Identify which cell holds the provided text, then report its [x, y] central coordinate. 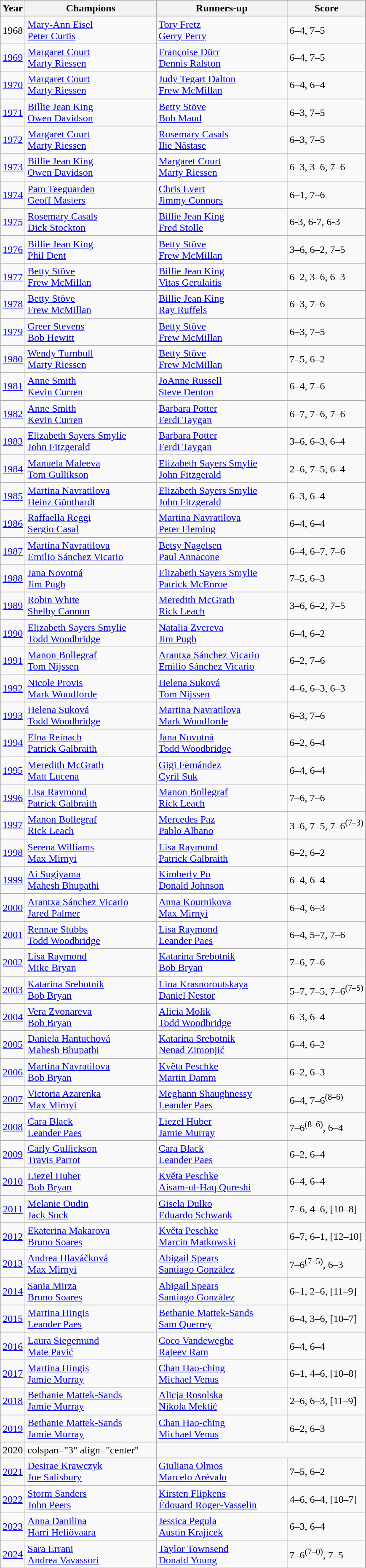
1971 [13, 112]
1983 [13, 442]
Serena Williams Max Mirnyi [91, 853]
Meghann Shaughnessy Leander Paes [222, 1099]
Billie Jean King Vitas Gerulaitis [222, 276]
Arantxa Sánchez Vicario Emilio Sánchez Vicario [222, 661]
6–1, 4–6, [10–8] [326, 1374]
1993 [13, 716]
Françoise Dürr Dennis Ralston [222, 57]
2006 [13, 1072]
Jana Novotná Jim Pugh [91, 578]
Meredith McGrath Matt Lucena [91, 770]
6–7, 7–6, 7–6 [326, 414]
1972 [13, 140]
Elna Reinach Patrick Galbraith [91, 742]
1999 [13, 880]
1997 [13, 825]
2018 [13, 1401]
Billie Jean King Phil Dent [91, 249]
Květa Peschke Aisam-ul-Haq Qureshi [222, 1182]
2–6, 6–3, [11–9] [326, 1401]
1998 [13, 853]
2019 [13, 1429]
2024 [13, 1554]
Anna Danilina Harri Heliövaara [91, 1526]
Elizabeth Sayers Smylie Todd Woodbridge [91, 633]
Liezel Huber Jamie Murray [222, 1127]
6–4, 6–3 [326, 908]
7–5, 6–3 [326, 578]
Taylor Townsend Donald Young [222, 1554]
7–6(8–6), 6–4 [326, 1127]
1986 [13, 523]
2021 [13, 1472]
Lisa Raymond Leander Paes [222, 935]
1989 [13, 606]
6–7, 6–1, [12–10] [326, 1236]
2022 [13, 1499]
Manuela Maleeva Tom Gullikson [91, 469]
2023 [13, 1526]
Chris Evert Jimmy Connors [222, 195]
Pam Teeguarden Geoff Masters [91, 195]
Rosemary Casals Ilie Năstase [222, 140]
2005 [13, 1044]
3–6, 6–3, 6–4 [326, 442]
1974 [13, 195]
Katarina Srebotnik Nenad Zimonjić [222, 1044]
Desirae Krawczyk Joe Salisbury [91, 1472]
Betty Stöve Bob Maud [222, 112]
6–2, 6–2 [326, 853]
2002 [13, 962]
2020 [13, 1450]
7–6(7–0), 7–5 [326, 1554]
1978 [13, 304]
6–2, 3–6, 6–3 [326, 276]
2007 [13, 1099]
2–6, 7–5, 6–4 [326, 469]
Jana Novotná Todd Woodbridge [222, 742]
Carly Gullickson Travis Parrot [91, 1154]
Andrea Hlaváčková Max Mirnyi [91, 1264]
Vera Zvonareva Bob Bryan [91, 1017]
2012 [13, 1236]
Judy Tegart Dalton Frew McMillan [222, 85]
1976 [13, 249]
Storm Sanders John Peers [91, 1499]
1977 [13, 276]
Arantxa Sánchez Vicario Jared Palmer [91, 908]
3–6, 7–5, 7–6(7–3) [326, 825]
1980 [13, 359]
7–6(7–5), 6–3 [326, 1264]
1987 [13, 551]
Raffaella Reggi Sergio Casal [91, 523]
Billie Jean King Fred Stolle [222, 222]
Melanie Oudin Jack Sock [91, 1209]
2003 [13, 989]
Lina Krasnoroutskaya Daniel Nestor [222, 989]
1984 [13, 469]
Natalia Zvereva Jim Pugh [222, 633]
Manon Bollegraf Tom Nijssen [91, 661]
Martina Hingis Leander Paes [91, 1319]
6–4, 3–6, [10–7] [326, 1319]
Tory Fretz Gerry Perry [222, 30]
2008 [13, 1127]
2001 [13, 935]
2010 [13, 1182]
Jessica Pegula Austin Krajicek [222, 1526]
Lisa Raymond Mike Bryan [91, 962]
Elizabeth Sayers Smylie Patrick McEnroe [222, 578]
6–1, 7–6 [326, 195]
2009 [13, 1154]
4–6, 6–3, 6–3 [326, 688]
2004 [13, 1017]
Sania Mirza Bruno Soares [91, 1291]
2014 [13, 1291]
2017 [13, 1374]
Kimberly Po Donald Johnson [222, 880]
1991 [13, 661]
Květa Peschke Martin Damm [222, 1072]
Robin White Shelby Cannon [91, 606]
1973 [13, 167]
Gisela Dulko Eduardo Schwank [222, 1209]
1979 [13, 331]
JoAnne Russell Steve Denton [222, 387]
Ai Sugiyama Mahesh Bhupathi [91, 880]
Victoria Azarenka Max Mirnyi [91, 1099]
Sara Errani Andrea Vavassori [91, 1554]
4–6, 6–4, [10–7] [326, 1499]
1995 [13, 770]
Year [13, 8]
Mercedes Paz Pablo Albano [222, 825]
Helena Suková Tom Nijssen [222, 688]
Wendy Turnbull Marty Riessen [91, 359]
1981 [13, 387]
Laura Siegemund Mate Pavić [91, 1346]
1990 [13, 633]
Martina Navratilova Mark Woodforde [222, 716]
Martina Hingis Jamie Murray [91, 1374]
6–4, 7–6 [326, 387]
1988 [13, 578]
6–3, 3–6, 7–6 [326, 167]
colspan="3" align="center" [91, 1450]
1994 [13, 742]
7–6, 4–6, [10–8] [326, 1209]
Bethanie Mattek-Sands Sam Querrey [222, 1319]
Květa Peschke Marcin Matkowski [222, 1236]
2011 [13, 1209]
1970 [13, 85]
Helena Suková Todd Woodbridge [91, 716]
1985 [13, 496]
1969 [13, 57]
Greer Stevens Bob Hewitt [91, 331]
1975 [13, 222]
Martina Navratilova Bob Bryan [91, 1072]
6–4, 5–7, 7–6 [326, 935]
Alicia Molik Todd Woodbridge [222, 1017]
Nicole Provis Mark Woodforde [91, 688]
1992 [13, 688]
1996 [13, 798]
2000 [13, 908]
5–7, 7–5, 7–6(7–5) [326, 989]
Billie Jean King Ray Ruffels [222, 304]
Martina Navratilova Peter Fleming [222, 523]
1982 [13, 414]
2013 [13, 1264]
Daniela Hantuchová Mahesh Bhupathi [91, 1044]
2016 [13, 1346]
6–2, 7–6 [326, 661]
Coco Vandeweghe Rajeev Ram [222, 1346]
Gigi Fernández Cyril Suk [222, 770]
Rosemary Casals Dick Stockton [91, 222]
Kirsten Flipkens Édouard Roger-Vasselin [222, 1499]
Runners-up [222, 8]
Mary-Ann Eisel Peter Curtis [91, 30]
2015 [13, 1319]
Alicja Rosolska Nikola Mektić [222, 1401]
Martina Navratilova Emilio Sánchez Vicario [91, 551]
Meredith McGrath Rick Leach [222, 606]
Liezel Huber Bob Bryan [91, 1182]
6‐3, 6‐7, 6‐3 [326, 222]
Ekaterina Makarova Bruno Soares [91, 1236]
Champions [91, 8]
6–4, 7–6(8–6) [326, 1099]
1968 [13, 30]
Betsy Nagelsen Paul Annacone [222, 551]
Rennae Stubbs Todd Woodbridge [91, 935]
6–1, 2–6, [11–9] [326, 1291]
6–4, 6–7, 7–6 [326, 551]
Giuliana Olmos Marcelo Arévalo [222, 1472]
Martina Navratilova Heinz Günthardt [91, 496]
Anna Kournikova Max Mirnyi [222, 908]
Score [326, 8]
